Return the (x, y) coordinate for the center point of the cell that contains the specified text.  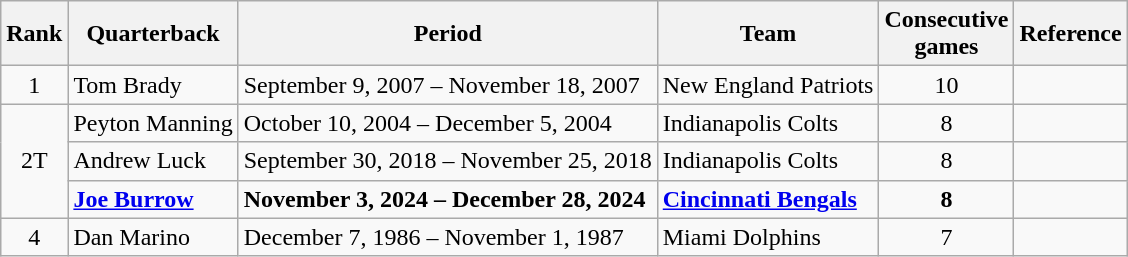
Tom Brady (153, 85)
7 (946, 237)
Team (768, 34)
Quarterback (153, 34)
October 10, 2004 – December 5, 2004 (448, 123)
1 (34, 85)
Reference (1070, 34)
10 (946, 85)
Miami Dolphins (768, 237)
New England Patriots (768, 85)
Period (448, 34)
4 (34, 237)
Andrew Luck (153, 161)
September 9, 2007 – November 18, 2007 (448, 85)
Cincinnati Bengals (768, 199)
September 30, 2018 – November 25, 2018 (448, 161)
Joe Burrow (153, 199)
November 3, 2024 – December 28, 2024 (448, 199)
Peyton Manning (153, 123)
Rank (34, 34)
2T (34, 161)
Consecutivegames (946, 34)
Dan Marino (153, 237)
December 7, 1986 – November 1, 1987 (448, 237)
